Output the (x, y) coordinate of the center of the cell containing the given text.  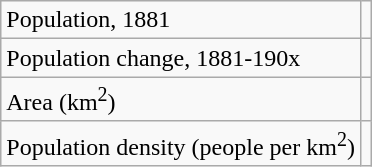
Population density (people per km2) (181, 144)
Population, 1881 (181, 20)
Area (km2) (181, 100)
Population change, 1881-190x (181, 58)
